Identify which cell holds the provided text, then report its (X, Y) central coordinate. 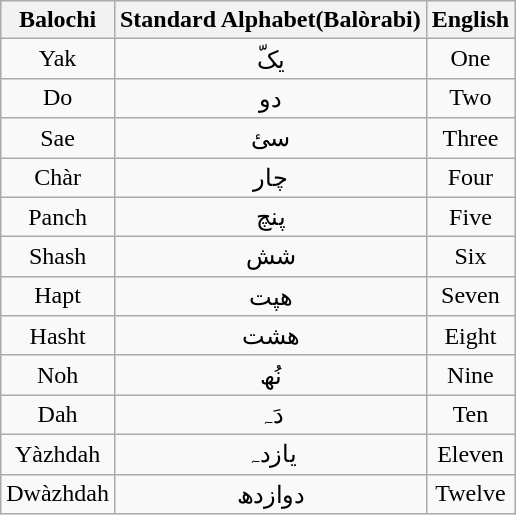
Shash (58, 257)
ھشت (270, 336)
یکّ (270, 59)
Balochi (58, 20)
Panch (58, 217)
شش (270, 257)
One (470, 59)
Hapt (58, 296)
Four (470, 178)
ھپت (270, 296)
Yàzhdah (58, 454)
Seven (470, 296)
Ten (470, 415)
Two (470, 98)
Eleven (470, 454)
Hasht (58, 336)
Six (470, 257)
سئ (270, 138)
Standard Alphabet(Balòrabi) (270, 20)
دو (270, 98)
English (470, 20)
یازدہ (270, 454)
Yak (58, 59)
دَہ (270, 415)
نُھ (270, 375)
دوازدھ (270, 494)
Noh (58, 375)
Eight (470, 336)
Dah (58, 415)
Chàr (58, 178)
Dwàzhdah (58, 494)
چار (270, 178)
پنچ (270, 217)
Twelve (470, 494)
Nine (470, 375)
Three (470, 138)
Five (470, 217)
Sae (58, 138)
Do (58, 98)
